Detect which cell encompasses the target text, then output its (X, Y) center coordinate. 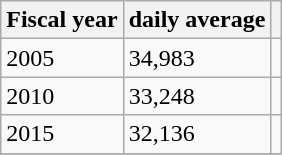
32,136 (197, 134)
Fiscal year (62, 20)
2010 (62, 96)
2015 (62, 134)
2005 (62, 58)
33,248 (197, 96)
34,983 (197, 58)
daily average (197, 20)
